Return [x, y] of the center of cell containing provided text 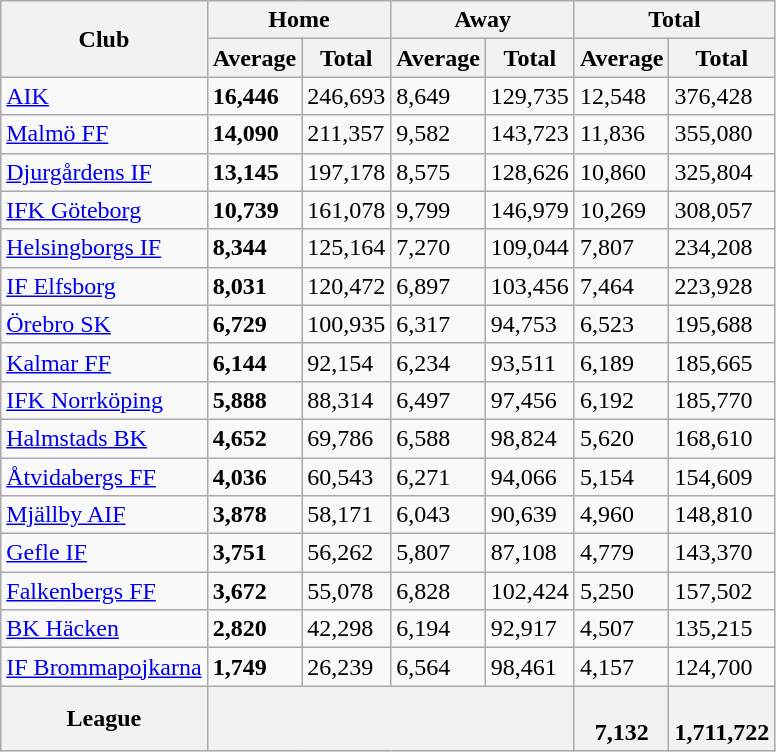
185,770 [722, 400]
103,456 [530, 286]
4,960 [622, 515]
246,693 [346, 96]
98,461 [530, 667]
6,729 [254, 324]
5,888 [254, 400]
129,735 [530, 96]
Falkenbergs FF [104, 591]
Mjällby AIF [104, 515]
4,652 [254, 438]
148,810 [722, 515]
87,108 [530, 553]
42,298 [346, 629]
Kalmar FF [104, 362]
16,446 [254, 96]
5,620 [622, 438]
4,507 [622, 629]
Djurgårdens IF [104, 172]
185,665 [722, 362]
League [104, 718]
97,456 [530, 400]
10,739 [254, 210]
Malmö FF [104, 134]
12,548 [622, 96]
355,080 [722, 134]
5,154 [622, 477]
4,157 [622, 667]
100,935 [346, 324]
55,078 [346, 591]
135,215 [722, 629]
1,711,722 [722, 718]
8,575 [438, 172]
98,824 [530, 438]
6,192 [622, 400]
8,649 [438, 96]
6,043 [438, 515]
60,543 [346, 477]
Helsingborgs IF [104, 248]
6,271 [438, 477]
94,753 [530, 324]
5,807 [438, 553]
1,749 [254, 667]
197,178 [346, 172]
7,270 [438, 248]
234,208 [722, 248]
88,314 [346, 400]
128,626 [530, 172]
14,090 [254, 134]
3,878 [254, 515]
211,357 [346, 134]
4,036 [254, 477]
9,799 [438, 210]
154,609 [722, 477]
IFK Norrköping [104, 400]
Åtvidabergs FF [104, 477]
6,497 [438, 400]
94,066 [530, 477]
161,078 [346, 210]
Gefle IF [104, 553]
7,132 [622, 718]
376,428 [722, 96]
8,344 [254, 248]
IF Brommapojkarna [104, 667]
6,144 [254, 362]
90,639 [530, 515]
Club [104, 39]
AIK [104, 96]
Away [483, 20]
92,917 [530, 629]
Home [299, 20]
120,472 [346, 286]
143,370 [722, 553]
109,044 [530, 248]
195,688 [722, 324]
6,317 [438, 324]
58,171 [346, 515]
157,502 [722, 591]
7,464 [622, 286]
2,820 [254, 629]
11,836 [622, 134]
6,523 [622, 324]
6,194 [438, 629]
7,807 [622, 248]
102,424 [530, 591]
325,804 [722, 172]
92,154 [346, 362]
9,582 [438, 134]
4,779 [622, 553]
124,700 [722, 667]
BK Häcken [104, 629]
6,588 [438, 438]
26,239 [346, 667]
13,145 [254, 172]
3,751 [254, 553]
6,564 [438, 667]
146,979 [530, 210]
Halmstads BK [104, 438]
10,860 [622, 172]
143,723 [530, 134]
6,234 [438, 362]
6,897 [438, 286]
93,511 [530, 362]
56,262 [346, 553]
3,672 [254, 591]
125,164 [346, 248]
168,610 [722, 438]
69,786 [346, 438]
10,269 [622, 210]
5,250 [622, 591]
Örebro SK [104, 324]
6,828 [438, 591]
IF Elfsborg [104, 286]
6,189 [622, 362]
IFK Göteborg [104, 210]
8,031 [254, 286]
223,928 [722, 286]
308,057 [722, 210]
